Find where the given text appears and provide that cell's center as (x, y) coordinate. 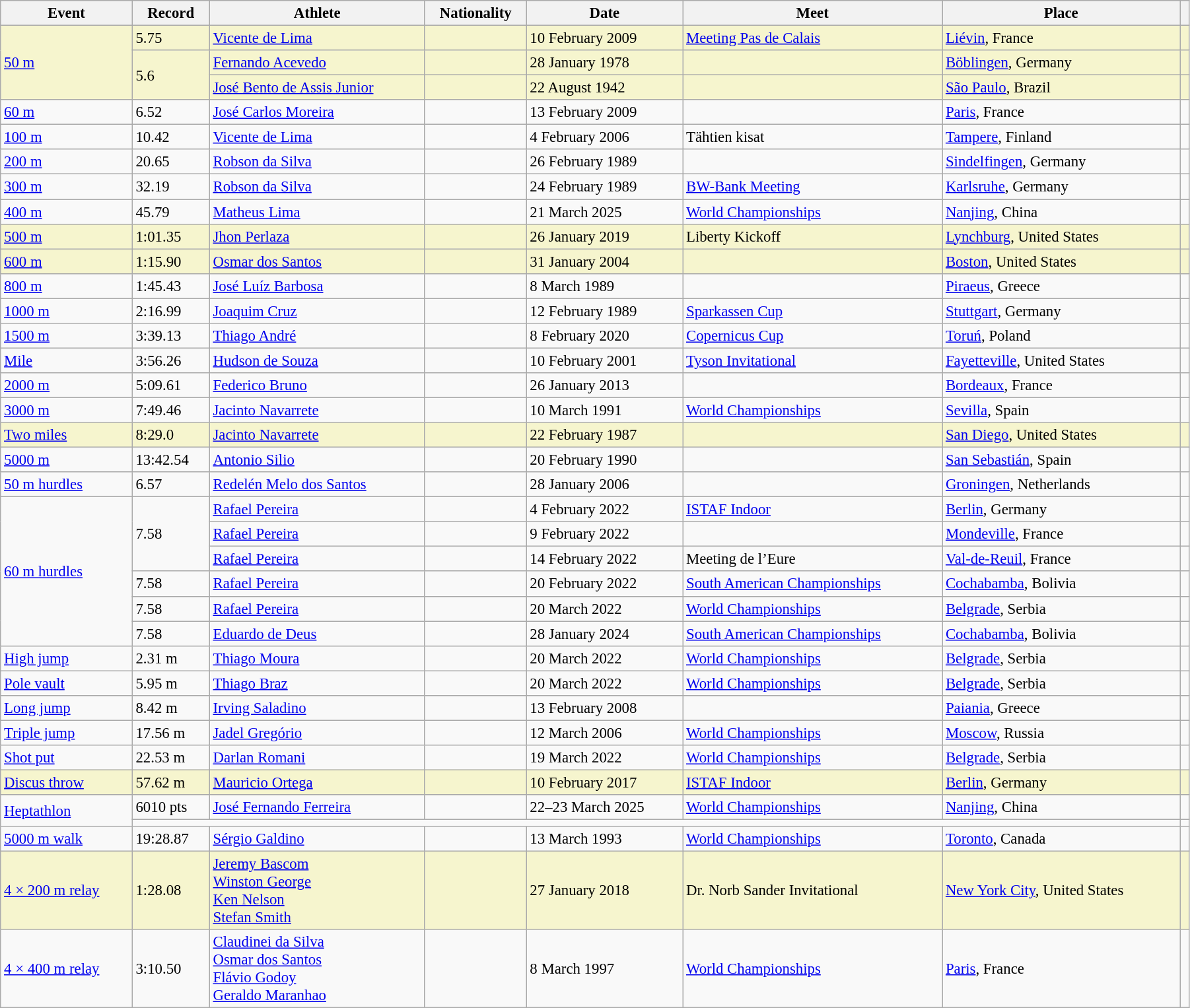
Sérgio Galdino (317, 839)
22 August 1942 (605, 88)
Thiago Moura (317, 658)
12 February 1989 (605, 311)
Jeremy BascomWinston GeorgeKen NelsonStefan Smith (317, 891)
Record (170, 13)
400 m (66, 212)
Bordeaux, France (1061, 386)
12 March 2006 (605, 733)
San Diego, United States (1061, 435)
10 February 2009 (605, 38)
4 × 400 m relay (66, 969)
Meeting de l’Eure (812, 559)
28 January 1978 (605, 63)
8 March 1989 (605, 286)
José Carlos Moreira (317, 112)
13:42.54 (170, 460)
14 February 2022 (605, 559)
22–23 March 2025 (605, 807)
Federico Bruno (317, 386)
Mauricio Ortega (317, 782)
Jadel Gregório (317, 733)
6.57 (170, 485)
26 January 2013 (605, 386)
Two miles (66, 435)
5000 m walk (66, 839)
100 m (66, 137)
200 m (66, 162)
800 m (66, 286)
4 × 200 m relay (66, 891)
Place (1061, 13)
Thiago André (317, 336)
600 m (66, 261)
10.42 (170, 137)
3:10.50 (170, 969)
19:28.87 (170, 839)
32.19 (170, 187)
10 February 2017 (605, 782)
Hudson de Souza (317, 360)
19 March 2022 (605, 758)
5.6 (170, 75)
Redelén Melo dos Santos (317, 485)
Boston, United States (1061, 261)
3:56.26 (170, 360)
5.95 m (170, 683)
27 January 2018 (605, 891)
Paiania, Greece (1061, 708)
Mondeville, France (1061, 534)
Eduardo de Deus (317, 634)
10 February 2001 (605, 360)
Jhon Perlaza (317, 236)
24 February 1989 (605, 187)
13 March 1993 (605, 839)
28 January 2006 (605, 485)
Sparkassen Cup (812, 311)
50 m hurdles (66, 485)
3000 m (66, 410)
1500 m (66, 336)
Toruń, Poland (1061, 336)
Joaquim Cruz (317, 311)
7:49.46 (170, 410)
13 February 2009 (605, 112)
Mile (66, 360)
20 February 2022 (605, 584)
60 m hurdles (66, 572)
José Luíz Barbosa (317, 286)
2.31 m (170, 658)
8 February 2020 (605, 336)
1000 m (66, 311)
500 m (66, 236)
Moscow, Russia (1061, 733)
22.53 m (170, 758)
Pole vault (66, 683)
Tyson Invitational (812, 360)
Liberty Kickoff (812, 236)
Fernando Acevedo (317, 63)
Antonio Silio (317, 460)
Thiago Braz (317, 683)
5.75 (170, 38)
Sevilla, Spain (1061, 410)
Toronto, Canada (1061, 839)
57.62 m (170, 782)
Lynchburg, United States (1061, 236)
Stuttgart, Germany (1061, 311)
Matheus Lima (317, 212)
1:45.43 (170, 286)
20.65 (170, 162)
Böblingen, Germany (1061, 63)
6.52 (170, 112)
20 February 1990 (605, 460)
Triple jump (66, 733)
8 March 1997 (605, 969)
1:15.90 (170, 261)
300 m (66, 187)
Meeting Pas de Calais (812, 38)
Claudinei da SilvaOsmar dos SantosFlávio GodoyGeraldo Maranhao (317, 969)
Shot put (66, 758)
6010 pts (170, 807)
26 January 2019 (605, 236)
45.79 (170, 212)
22 February 1987 (605, 435)
21 March 2025 (605, 212)
José Fernando Ferreira (317, 807)
Tampere, Finland (1061, 137)
Val-de-Reuil, France (1061, 559)
2000 m (66, 386)
Discus throw (66, 782)
13 February 2008 (605, 708)
1:28.08 (170, 891)
31 January 2004 (605, 261)
2:16.99 (170, 311)
28 January 2024 (605, 634)
Piraeus, Greece (1061, 286)
Sindelfingen, Germany (1061, 162)
New York City, United States (1061, 891)
São Paulo, Brazil (1061, 88)
Groningen, Netherlands (1061, 485)
Dr. Norb Sander Invitational (812, 891)
5000 m (66, 460)
BW-Bank Meeting (812, 187)
Irving Saladino (317, 708)
4 February 2006 (605, 137)
26 February 1989 (605, 162)
Darlan Romani (317, 758)
High jump (66, 658)
10 March 1991 (605, 410)
Osmar dos Santos (317, 261)
Long jump (66, 708)
Event (66, 13)
Liévin, France (1061, 38)
San Sebastián, Spain (1061, 460)
Tähtien kisat (812, 137)
Fayetteville, United States (1061, 360)
3:39.13 (170, 336)
Nationality (475, 13)
8:29.0 (170, 435)
17.56 m (170, 733)
Karlsruhe, Germany (1061, 187)
Meet (812, 13)
Date (605, 13)
5:09.61 (170, 386)
8.42 m (170, 708)
José Bento de Assis Junior (317, 88)
9 February 2022 (605, 534)
Athlete (317, 13)
60 m (66, 112)
1:01.35 (170, 236)
Copernicus Cup (812, 336)
4 February 2022 (605, 510)
Heptathlon (66, 811)
50 m (66, 63)
